From the cell containing the given text, extract its center point as [x, y] coordinate. 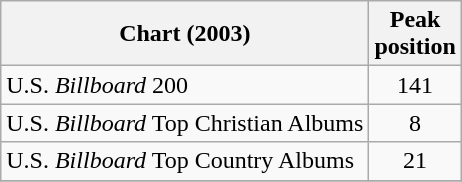
U.S. Billboard 200 [185, 85]
21 [415, 161]
8 [415, 123]
Peakposition [415, 34]
U.S. Billboard Top Country Albums [185, 161]
Chart (2003) [185, 34]
141 [415, 85]
U.S. Billboard Top Christian Albums [185, 123]
